Detect which cell encompasses the target text, then output its [x, y] center coordinate. 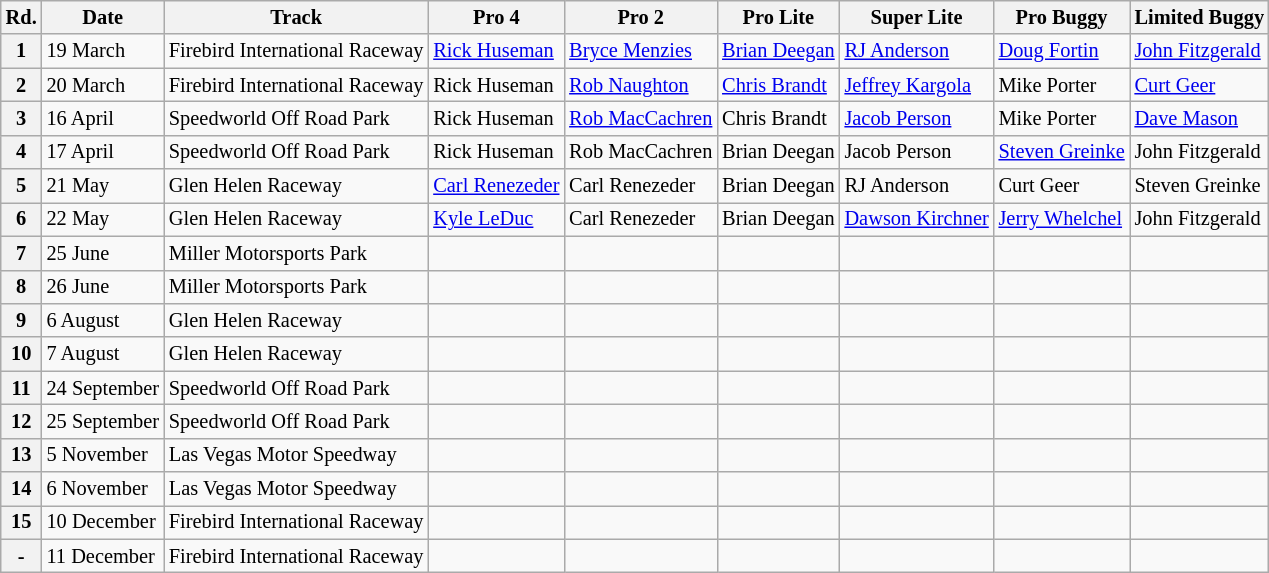
20 March [103, 85]
14 [22, 489]
4 [22, 152]
25 September [103, 421]
10 December [103, 522]
10 [22, 354]
Super Lite [917, 17]
Pro 4 [496, 17]
13 [22, 455]
1 [22, 51]
Pro Lite [778, 17]
Pro 2 [640, 17]
22 May [103, 219]
7 [22, 253]
2 [22, 85]
7 August [103, 354]
Jeffrey Kargola [917, 85]
Dave Mason [1200, 118]
25 June [103, 253]
17 April [103, 152]
15 [22, 522]
Date [103, 17]
3 [22, 118]
Doug Fortin [1062, 51]
Rob Naughton [640, 85]
5 [22, 186]
19 March [103, 51]
Bryce Menzies [640, 51]
16 April [103, 118]
6 August [103, 320]
21 May [103, 186]
5 November [103, 455]
6 [22, 219]
11 December [103, 556]
Rd. [22, 17]
Pro Buggy [1062, 17]
6 November [103, 489]
Dawson Kirchner [917, 219]
Kyle LeDuc [496, 219]
Limited Buggy [1200, 17]
26 June [103, 287]
Jerry Whelchel [1062, 219]
8 [22, 287]
24 September [103, 388]
Track [296, 17]
11 [22, 388]
9 [22, 320]
12 [22, 421]
- [22, 556]
